Return the [x, y] coordinate for the center point of the cell that contains the specified text.  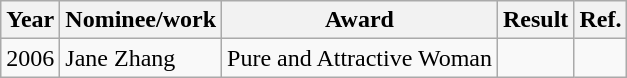
Ref. [600, 20]
Award [360, 20]
Nominee/work [141, 20]
Pure and Attractive Woman [360, 58]
Result [535, 20]
Year [30, 20]
Jane Zhang [141, 58]
2006 [30, 58]
